From the cell containing the given text, extract its center point as [x, y] coordinate. 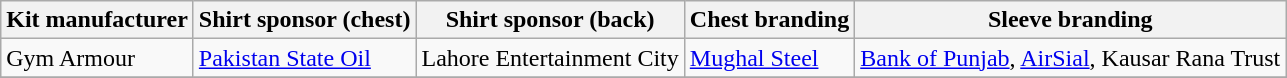
Sleeve branding [1070, 20]
Chest branding [769, 20]
Gym Armour [98, 58]
Shirt sponsor (back) [550, 20]
Pakistan State Oil [304, 58]
Kit manufacturer [98, 20]
Shirt sponsor (chest) [304, 20]
Bank of Punjab, AirSial, Kausar Rana Trust [1070, 58]
Mughal Steel [769, 58]
Lahore Entertainment City [550, 58]
